Detect which cell encompasses the target text, then output its [X, Y] center coordinate. 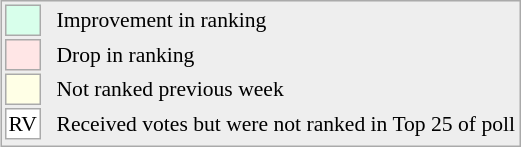
Not ranked previous week [286, 90]
RV [23, 124]
Drop in ranking [286, 55]
Improvement in ranking [286, 20]
Received votes but were not ranked in Top 25 of poll [286, 124]
